Pinpoint the cell where the given text exists, returning its [X, Y] midpoint coordinate. 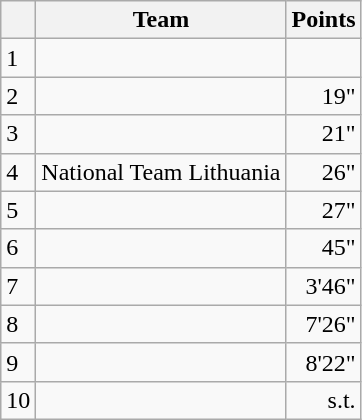
19" [324, 96]
3'46" [324, 286]
5 [18, 210]
45" [324, 248]
6 [18, 248]
21" [324, 134]
4 [18, 172]
Points [324, 20]
10 [18, 400]
2 [18, 96]
National Team Lithuania [161, 172]
27" [324, 210]
8'22" [324, 362]
1 [18, 58]
8 [18, 324]
7'26" [324, 324]
9 [18, 362]
Team [161, 20]
7 [18, 286]
3 [18, 134]
s.t. [324, 400]
26" [324, 172]
